Return the [X, Y] coordinate for the center point of the cell that contains the specified text.  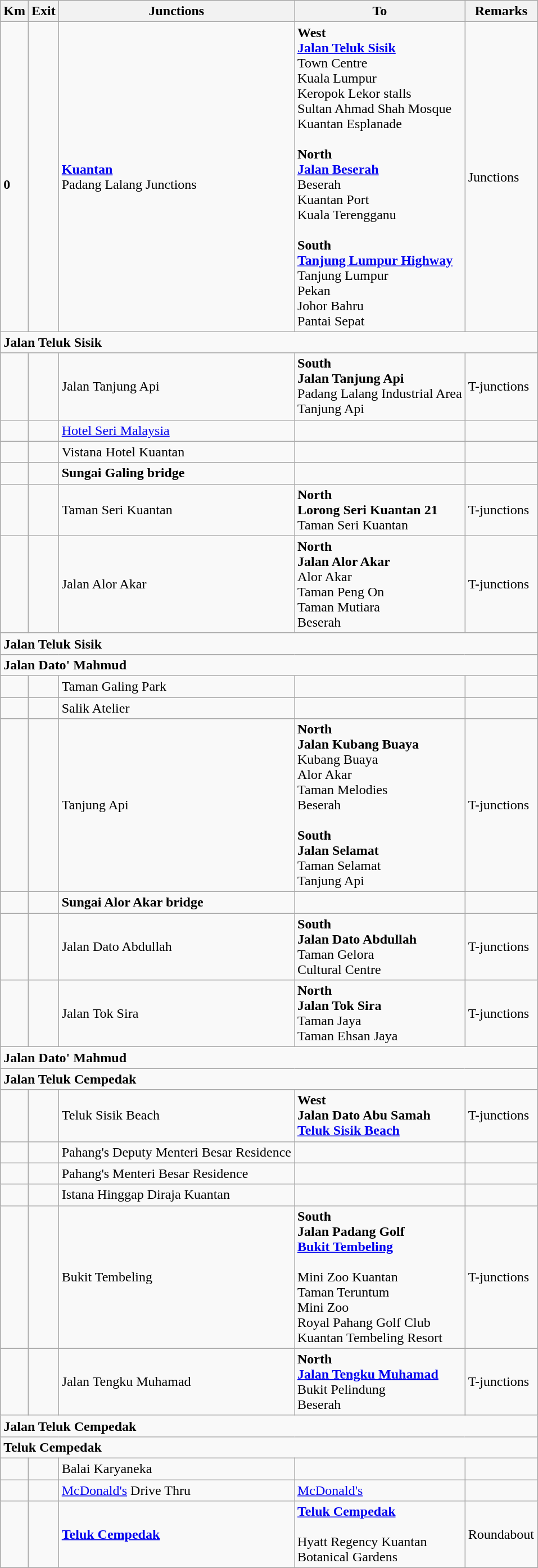
Teluk Sisik Beach [177, 1116]
Jalan Tanjung Api [177, 387]
Sungai Galing bridge [177, 473]
Taman Seri Kuantan [177, 510]
Taman Galing Park [177, 686]
Bukit Tembeling [177, 1277]
0 [15, 176]
McDonald's Drive Thru [177, 1490]
NorthLorong Seri Kuantan 21Taman Seri Kuantan [380, 510]
Salik Atelier [177, 708]
Exit [43, 11]
To [380, 11]
Roundabout [501, 1534]
Jalan Dato Abdullah [177, 946]
Pahang's Menteri Besar Residence [177, 1173]
KuantanPadang Lalang Junctions [177, 176]
Jalan Tok Sira [177, 1014]
Jalan Alor Akar [177, 584]
Istana Hinggap Diraja Kuantan [177, 1195]
Balai Karyaneka [177, 1469]
Hotel Seri Malaysia [177, 430]
Sungai Alor Akar bridge [177, 903]
Jalan Tengku Muhamad [177, 1381]
NorthJalan Kubang BuayaKubang BuayaAlor AkarTaman MelodiesBeserahSouthJalan SelamatTaman SelamatTanjung Api [380, 805]
Vistana Hotel Kuantan [177, 452]
Tanjung Api [177, 805]
Km [15, 11]
Pahang's Deputy Menteri Besar Residence [177, 1152]
SouthJalan Dato AbdullahTaman GeloraCultural Centre [380, 946]
Teluk Cempedak Hyatt Regency KuantanBotanical Gardens [380, 1534]
NorthJalan Alor AkarAlor AkarTaman Peng OnTaman MutiaraBeserah [380, 584]
WestJalan Dato Abu SamahTeluk Sisik Beach [380, 1116]
NorthJalan Tok SiraTaman JayaTaman Ehsan Jaya [380, 1014]
SouthJalan Padang GolfBukit Tembeling Mini Zoo KuantanTaman TeruntumMini ZooRoyal Pahang Golf ClubKuantan Tembeling Resort [380, 1277]
North Jalan Tengku MuhamadBukit PelindungBeserah [380, 1381]
Remarks [501, 11]
SouthJalan Tanjung ApiPadang Lalang Industrial AreaTanjung Api [380, 387]
McDonald's [380, 1490]
